Locate the cell with the specified text and output its (X, Y) center coordinate. 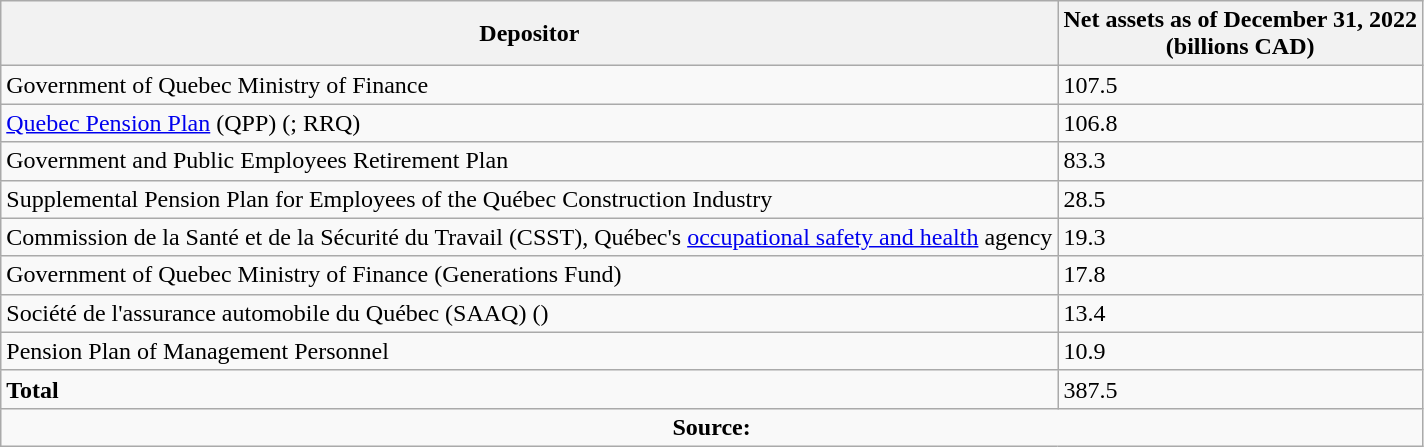
387.5 (1240, 389)
Government and Public Employees Retirement Plan (530, 161)
107.5 (1240, 85)
Government of Quebec Ministry of Finance (530, 85)
106.8 (1240, 123)
10.9 (1240, 351)
Total (530, 389)
28.5 (1240, 199)
Quebec Pension Plan (QPP) (; RRQ) (530, 123)
83.3 (1240, 161)
Depositor (530, 34)
Net assets as of December 31, 2022(billions CAD) (1240, 34)
Pension Plan of Management Personnel (530, 351)
Government of Quebec Ministry of Finance (Generations Fund) (530, 275)
13.4 (1240, 313)
Société de l'assurance automobile du Québec (SAAQ) () (530, 313)
17.8 (1240, 275)
19.3 (1240, 237)
Supplemental Pension Plan for Employees of the Québec Construction Industry (530, 199)
Source: (712, 427)
Commission de la Santé et de la Sécurité du Travail (CSST), Québec's occupational safety and health agency (530, 237)
